Return [x, y] of the center of cell containing provided text 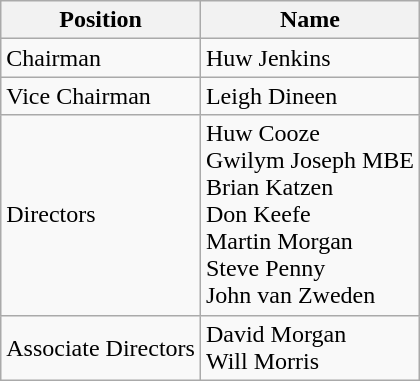
Chairman [101, 58]
Directors [101, 215]
Associate Directors [101, 348]
Vice Chairman [101, 96]
Name [310, 20]
Huw Jenkins [310, 58]
David Morgan Will Morris [310, 348]
Position [101, 20]
Huw Cooze Gwilym Joseph MBE Brian Katzen Don Keefe Martin Morgan Steve Penny John van Zweden [310, 215]
Leigh Dineen [310, 96]
